Capture the cell that displays the provided text and extract its [x, y] central coordinate. 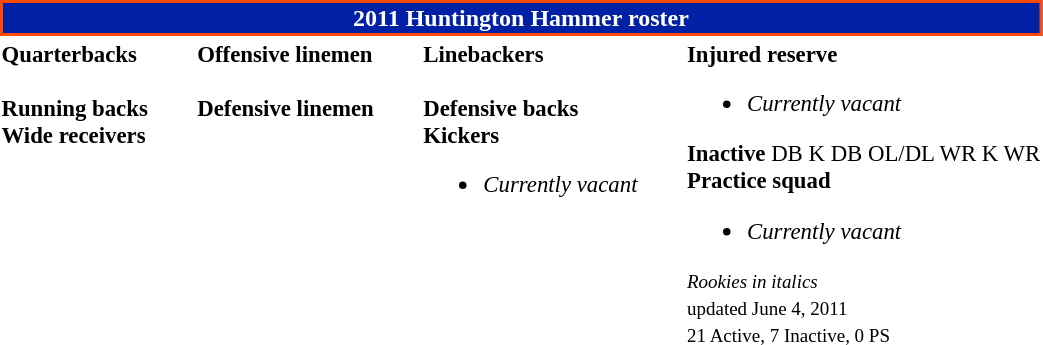
2011 Huntington Hammer roster [521, 18]
